Find where the given text appears and provide that cell's center as (x, y) coordinate. 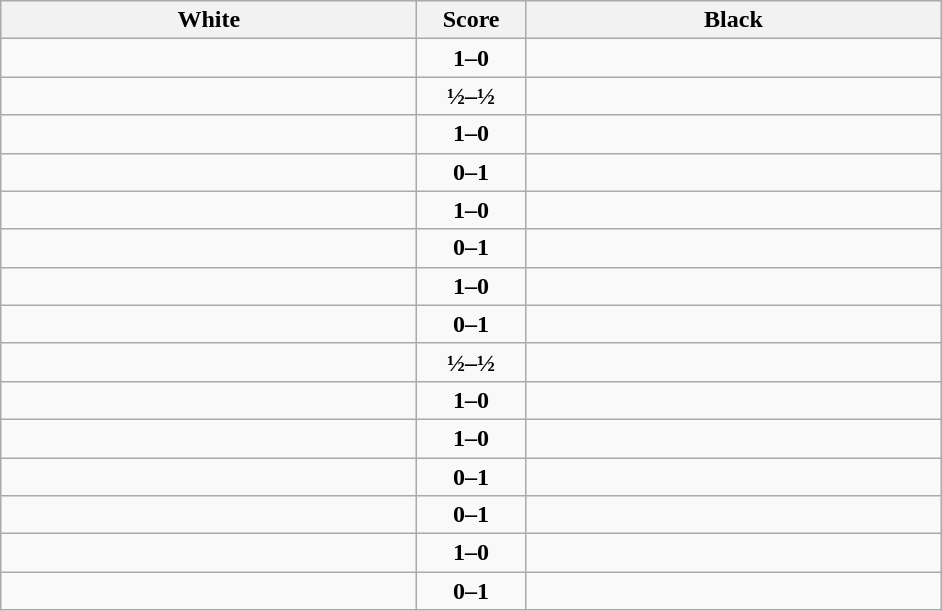
White (209, 20)
Score (472, 20)
Black (733, 20)
